Locate the cell with the specified text and output its (X, Y) center coordinate. 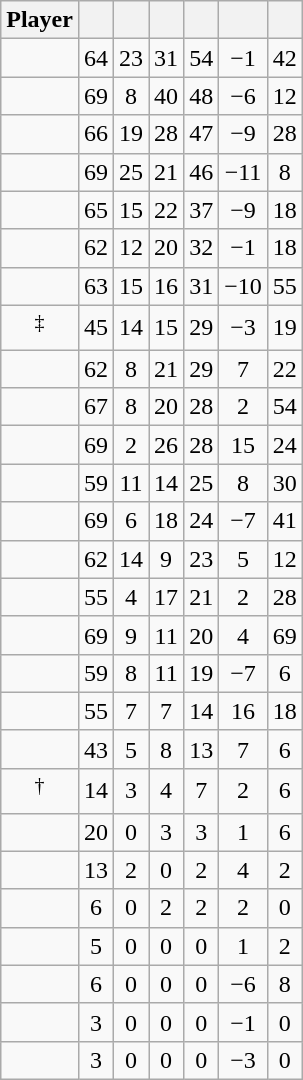
26 (166, 445)
42 (284, 58)
−11 (244, 172)
48 (202, 96)
−10 (244, 286)
45 (96, 328)
46 (202, 172)
30 (284, 483)
‡ (40, 328)
40 (166, 96)
32 (202, 248)
43 (96, 749)
66 (96, 134)
41 (284, 521)
† (40, 790)
64 (96, 58)
65 (96, 210)
47 (202, 134)
63 (96, 286)
67 (96, 407)
37 (202, 210)
Player (40, 20)
17 (166, 597)
